Pinpoint the cell where the given text exists, returning its (x, y) midpoint coordinate. 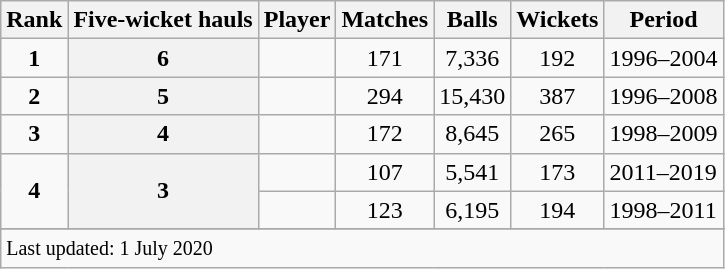
6 (163, 58)
5,541 (472, 172)
15,430 (472, 96)
107 (385, 172)
Balls (472, 20)
1 (34, 58)
265 (558, 134)
6,195 (472, 210)
294 (385, 96)
7,336 (472, 58)
Rank (34, 20)
Period (664, 20)
123 (385, 210)
172 (385, 134)
192 (558, 58)
1998–2009 (664, 134)
2 (34, 96)
2011–2019 (664, 172)
5 (163, 96)
171 (385, 58)
Player (297, 20)
Last updated: 1 July 2020 (362, 248)
387 (558, 96)
Wickets (558, 20)
1998–2011 (664, 210)
173 (558, 172)
Five-wicket hauls (163, 20)
1996–2008 (664, 96)
Matches (385, 20)
194 (558, 210)
8,645 (472, 134)
1996–2004 (664, 58)
